Pinpoint the cell where the given text exists, returning its (X, Y) midpoint coordinate. 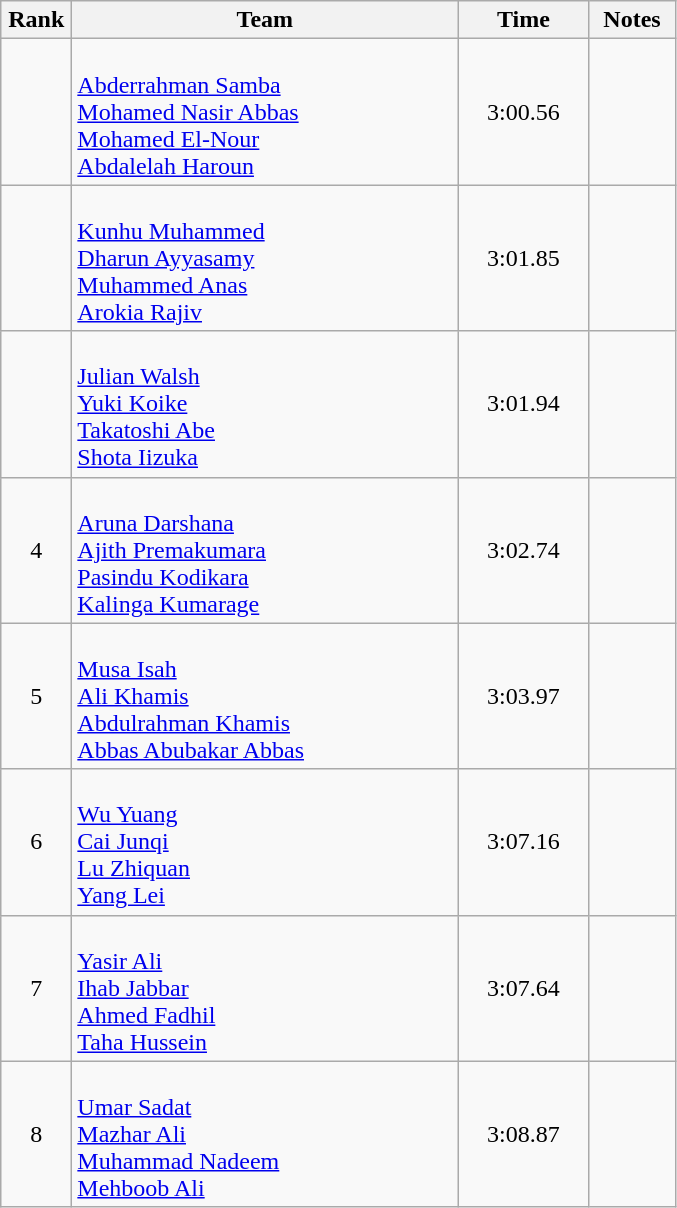
Umar SadatMazhar AliMuhammad NadeemMehboob Ali (265, 1134)
8 (36, 1134)
3:03.97 (524, 696)
Yasir AliIhab JabbarAhmed FadhilTaha Hussein (265, 988)
3:07.64 (524, 988)
3:01.94 (524, 404)
4 (36, 550)
Team (265, 20)
Rank (36, 20)
7 (36, 988)
3:02.74 (524, 550)
Musa IsahAli KhamisAbdulrahman KhamisAbbas Abubakar Abbas (265, 696)
Notes (632, 20)
Wu YuangCai JunqiLu ZhiquanYang Lei (265, 842)
6 (36, 842)
3:08.87 (524, 1134)
5 (36, 696)
Aruna DarshanaAjith PremakumaraPasindu KodikaraKalinga Kumarage (265, 550)
Abderrahman SambaMohamed Nasir AbbasMohamed El-NourAbdalelah Haroun (265, 112)
3:07.16 (524, 842)
Time (524, 20)
3:00.56 (524, 112)
Julian WalshYuki KoikeTakatoshi AbeShota Iizuka (265, 404)
3:01.85 (524, 258)
Kunhu MuhammedDharun AyyasamyMuhammed AnasArokia Rajiv (265, 258)
